Determine the [x, y] coordinate at the center of the cell enclosing the given text.  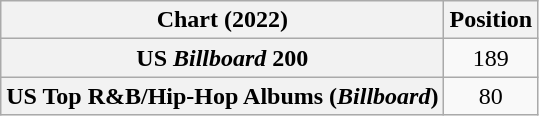
80 [491, 96]
189 [491, 58]
Chart (2022) [222, 20]
US Billboard 200 [222, 58]
Position [491, 20]
US Top R&B/Hip-Hop Albums (Billboard) [222, 96]
